Return (x, y) of the center of cell containing provided text 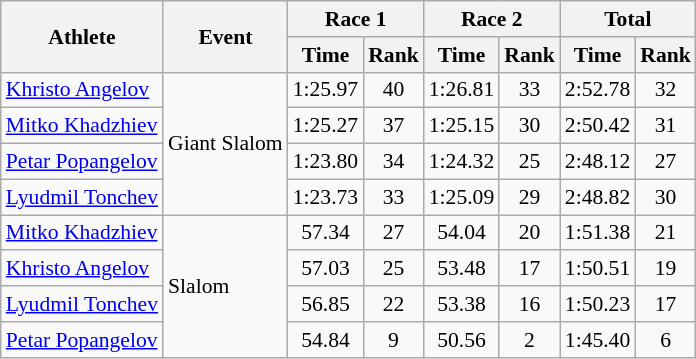
Athlete (82, 36)
16 (530, 304)
Giant Slalom (226, 143)
1:25.09 (462, 197)
54.84 (326, 340)
Total (628, 19)
53.38 (462, 304)
2 (530, 340)
31 (666, 126)
6 (666, 340)
Event (226, 36)
53.48 (462, 269)
1:26.81 (462, 90)
1:50.23 (598, 304)
Race 2 (492, 19)
Slalom (226, 286)
Race 1 (356, 19)
54.04 (462, 233)
1:23.80 (326, 162)
34 (394, 162)
1:25.15 (462, 126)
20 (530, 233)
40 (394, 90)
21 (666, 233)
1:25.27 (326, 126)
2:50.42 (598, 126)
1:45.40 (598, 340)
56.85 (326, 304)
19 (666, 269)
57.03 (326, 269)
1:51.38 (598, 233)
22 (394, 304)
9 (394, 340)
1:23.73 (326, 197)
37 (394, 126)
2:48.82 (598, 197)
29 (530, 197)
1:24.32 (462, 162)
1:50.51 (598, 269)
1:25.97 (326, 90)
2:52.78 (598, 90)
2:48.12 (598, 162)
57.34 (326, 233)
50.56 (462, 340)
32 (666, 90)
